Extract the [X, Y] coordinate from the center of the cell holding the provided text.  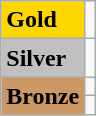
Bronze [43, 96]
Silver [43, 58]
Gold [43, 20]
